Provide the (X, Y) coordinate of the cell's center where the given text is located.  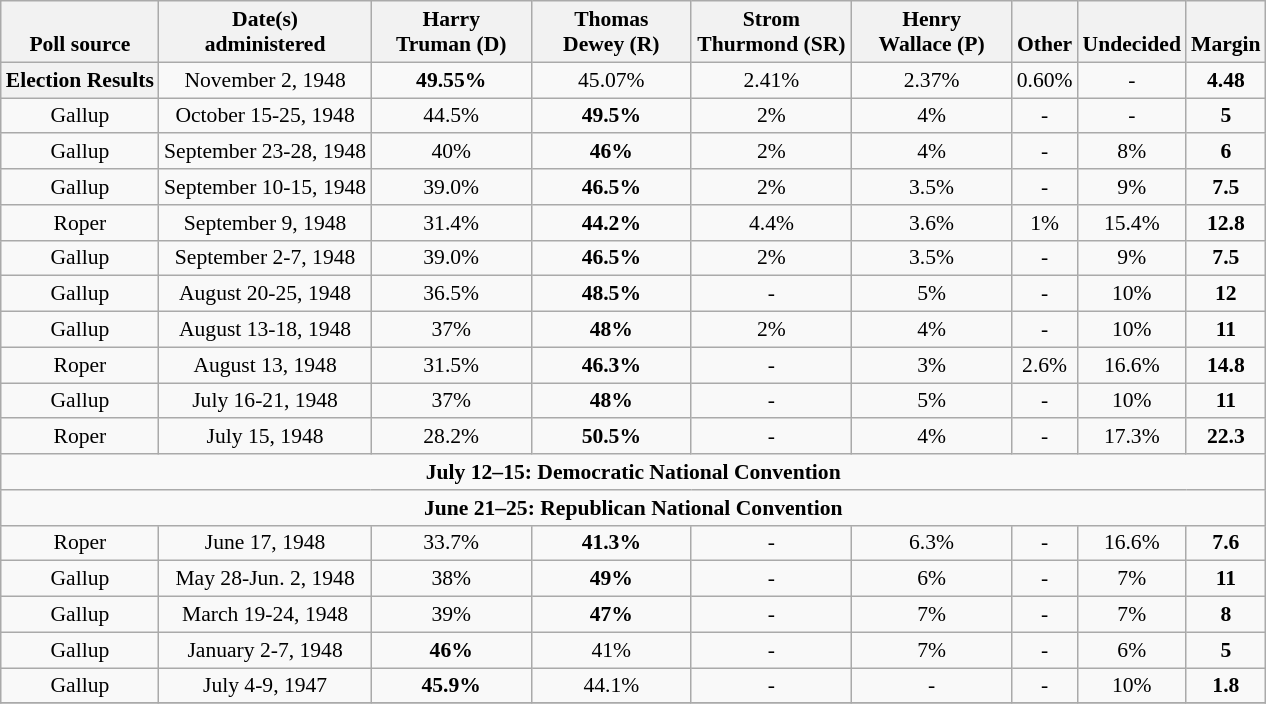
ThomasDewey (R) (611, 32)
44.2% (611, 223)
August 20-25, 1948 (265, 294)
Undecided (1132, 32)
4.48 (1226, 80)
8% (1132, 152)
6 (1226, 152)
Poll source (80, 32)
40% (451, 152)
July 12–15: Democratic National Convention (634, 472)
49.5% (611, 116)
September 9, 1948 (265, 223)
44.5% (451, 116)
15.4% (1132, 223)
36.5% (451, 294)
31.5% (451, 365)
49.55% (451, 80)
3% (932, 365)
September 10-15, 1948 (265, 187)
22.3 (1226, 437)
41.3% (611, 543)
HarryTruman (D) (451, 32)
14.8 (1226, 365)
50.5% (611, 437)
2.41% (771, 80)
StromThurmond (SR) (771, 32)
49% (611, 579)
July 4-9, 1947 (265, 686)
May 28-Jun. 2, 1948 (265, 579)
6.3% (932, 543)
8 (1226, 615)
June 17, 1948 (265, 543)
March 19-24, 1948 (265, 615)
1.8 (1226, 686)
2.37% (932, 80)
Margin (1226, 32)
47% (611, 615)
17.3% (1132, 437)
0.60% (1045, 80)
48.5% (611, 294)
3.6% (932, 223)
38% (451, 579)
45.07% (611, 80)
1% (1045, 223)
45.9% (451, 686)
July 15, 1948 (265, 437)
46.3% (611, 365)
33.7% (451, 543)
Date(s)administered (265, 32)
August 13-18, 1948 (265, 330)
September 2-7, 1948 (265, 258)
28.2% (451, 437)
Other (1045, 32)
44.1% (611, 686)
HenryWallace (P) (932, 32)
12 (1226, 294)
Election Results (80, 80)
July 16-21, 1948 (265, 401)
7.6 (1226, 543)
39% (451, 615)
August 13, 1948 (265, 365)
June 21–25: Republican National Convention (634, 508)
12.8 (1226, 223)
January 2-7, 1948 (265, 650)
2.6% (1045, 365)
41% (611, 650)
November 2, 1948 (265, 80)
31.4% (451, 223)
September 23-28, 1948 (265, 152)
October 15-25, 1948 (265, 116)
4.4% (771, 223)
